Search for the cell housing the specified text and yield its (X, Y) center coordinate. 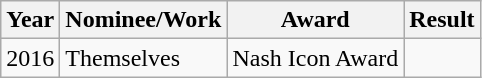
Result (442, 20)
2016 (30, 58)
Year (30, 20)
Nash Icon Award (316, 58)
Nominee/Work (144, 20)
Award (316, 20)
Themselves (144, 58)
